Find where the given text appears and provide that cell's center as [x, y] coordinate. 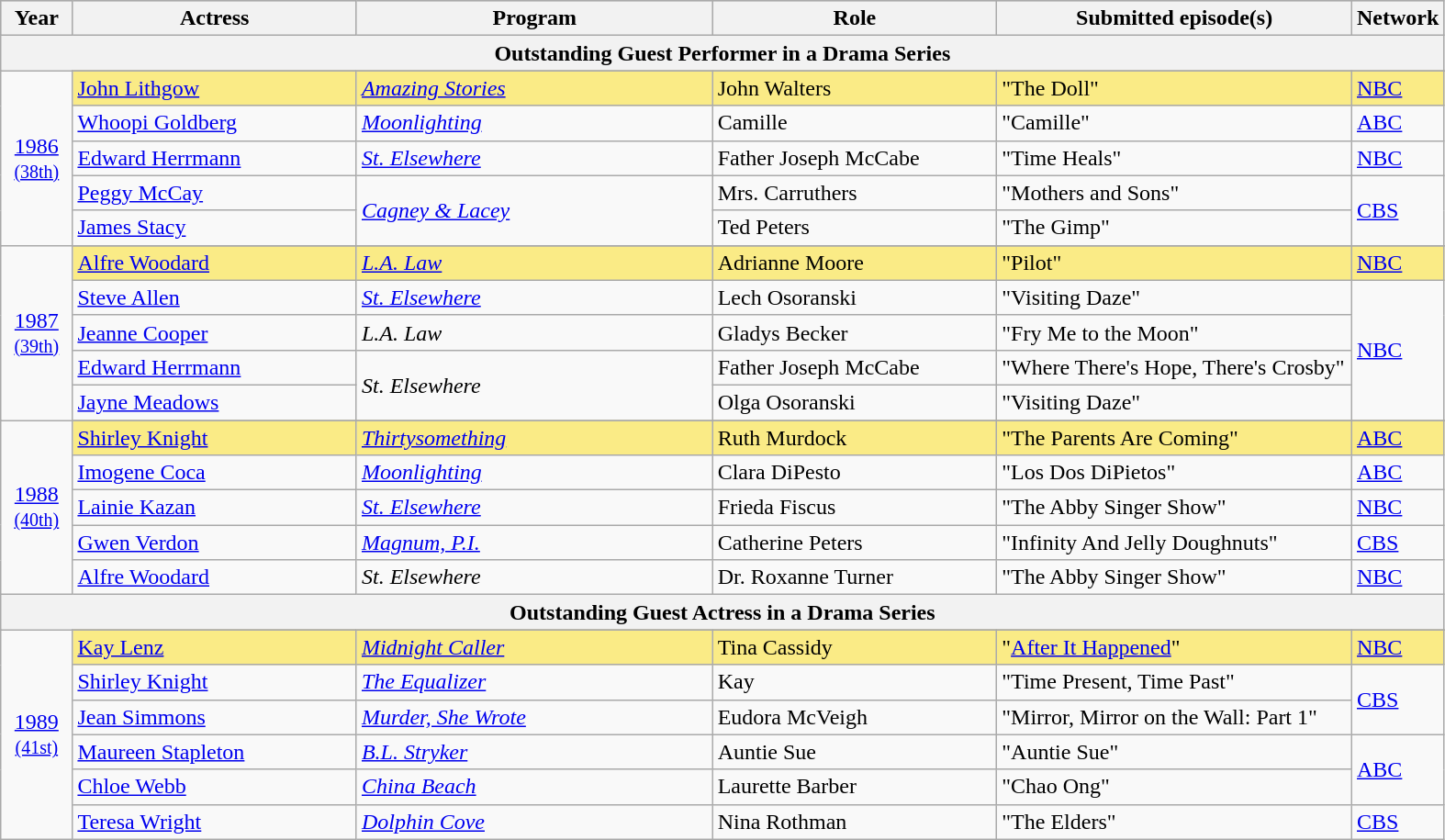
"Auntie Sue" [1175, 752]
Teresa Wright [215, 822]
Actress [215, 18]
Kay [855, 682]
Frieda Fiscus [855, 508]
"The Doll" [1175, 88]
Network [1397, 18]
Ruth Murdock [855, 438]
Amazing Stories [534, 88]
"Where There's Hope, There's Crosby" [1175, 367]
John Lithgow [215, 88]
"After It Happened" [1175, 647]
"The Elders" [1175, 822]
Peggy McCay [215, 193]
Camille [855, 123]
Lech Osoranski [855, 297]
Jeanne Cooper [215, 332]
Eudora McVeigh [855, 717]
Kay Lenz [215, 647]
"Pilot" [1175, 263]
Submitted episode(s) [1175, 18]
"The Gimp" [1175, 228]
Laurette Barber [855, 787]
Olga Osoranski [855, 402]
1987(39th) [37, 332]
Mrs. Carruthers [855, 193]
Clara DiPesto [855, 473]
B.L. Stryker [534, 752]
"Chao Ong" [1175, 787]
Maureen Stapleton [215, 752]
"Mirror, Mirror on the Wall: Part 1" [1175, 717]
Outstanding Guest Performer in a Drama Series [722, 53]
"Time Present, Time Past" [1175, 682]
Chloe Webb [215, 787]
Year [37, 18]
"Infinity And Jelly Doughnuts" [1175, 543]
"Time Heals" [1175, 158]
Gwen Verdon [215, 543]
1986(38th) [37, 158]
Outstanding Guest Actress in a Drama Series [722, 612]
1988(40th) [37, 508]
"Camille" [1175, 123]
James Stacy [215, 228]
Whoopi Goldberg [215, 123]
Cagney & Lacey [534, 210]
Murder, She Wrote [534, 717]
"The Parents Are Coming" [1175, 438]
Auntie Sue [855, 752]
"Fry Me to the Moon" [1175, 332]
John Walters [855, 88]
Steve Allen [215, 297]
Ted Peters [855, 228]
Nina Rothman [855, 822]
Jean Simmons [215, 717]
"Mothers and Sons" [1175, 193]
Adrianne Moore [855, 263]
The Equalizer [534, 682]
1989(41st) [37, 734]
China Beach [534, 787]
"Los Dos DiPietos" [1175, 473]
Tina Cassidy [855, 647]
Thirtysomething [534, 438]
Dolphin Cove [534, 822]
Gladys Becker [855, 332]
Midnight Caller [534, 647]
Program [534, 18]
Lainie Kazan [215, 508]
Dr. Roxanne Turner [855, 577]
Role [855, 18]
Jayne Meadows [215, 402]
Magnum, P.I. [534, 543]
Imogene Coca [215, 473]
Catherine Peters [855, 543]
